Pinpoint the cell where the given text exists, returning its (X, Y) midpoint coordinate. 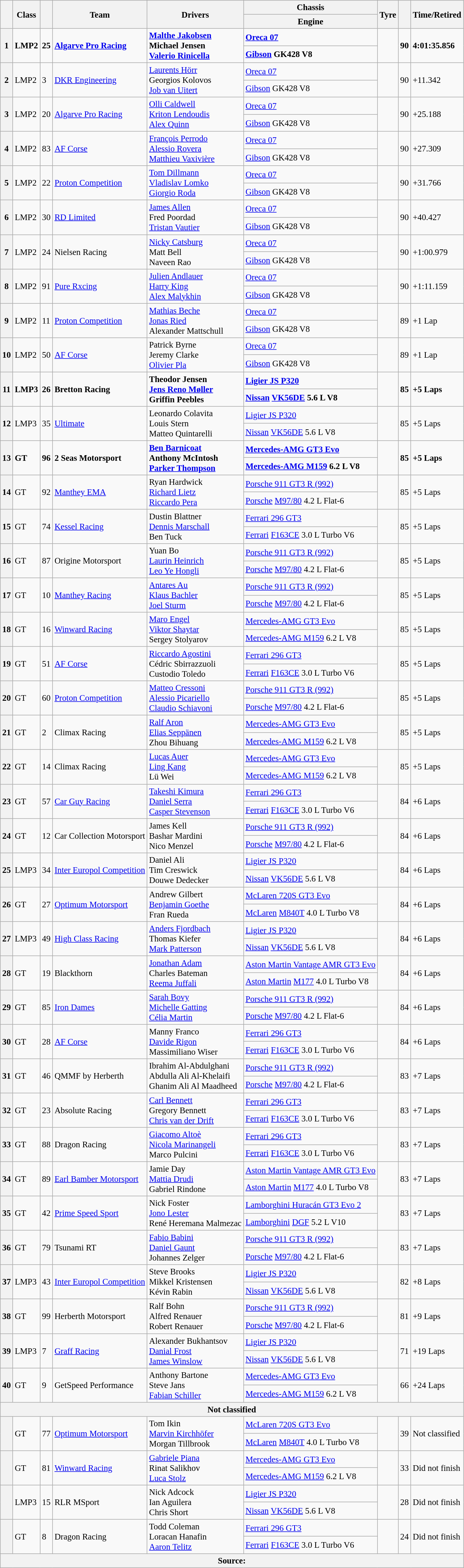
92 (46, 492)
66 (405, 1385)
Nicky Catsburg Matt Bell Naveen Rao (195, 252)
Drivers (195, 14)
Anthony Bartone Steve Jans Fabian Schiller (195, 1385)
Laurents Hörr Georgios Kolovos Job van Uitert (195, 80)
James Kell Bashar Mardini Nico Menzel (195, 836)
6 (7, 217)
Theodor Jensen Jens Reno Møller Griffin Peebles (195, 389)
82 (405, 1282)
+11.342 (437, 80)
+25.188 (437, 114)
Ben Barnicoat Anthony McIntosh Parker Thompson (195, 458)
+31.766 (437, 183)
60 (46, 698)
49 (46, 939)
99 (46, 1316)
Ultimate (100, 424)
Leonardo Colavita Louis Stern Matteo Quintarelli (195, 424)
Nick Foster Jono Lester René Heremana Malmezac (195, 1213)
Ryan Hardwick Richard Lietz Riccardo Pera (195, 492)
Dustin Blattner Dennis Marschall Ben Tuck (195, 526)
Jonathan Adam Charles Bateman Reema Juffali (195, 973)
+27.309 (437, 149)
32 (7, 1111)
71 (405, 1351)
Blackthorn (100, 973)
Tyre (388, 14)
17 (7, 595)
Time/Retired (437, 14)
Malthe Jakobsen Michael Jensen Valerio Rinicella (195, 46)
Carl Bennett Gregory Bennett Chris van der Drift (195, 1111)
Nick Adcock Ian Aguilera Chris Short (195, 1502)
Patrick Byrne Jeremy Clarke Olivier Pla (195, 355)
Manthey EMA (100, 492)
Car Guy Racing (100, 801)
+9 Laps (437, 1316)
Manny Franco Davide Rigon Massimiliano Wiser (195, 1042)
2 Seas Motorsport (100, 458)
Ibrahim Al-Abdulghani Abdulla Ali Al-Khelaifi Ghanim Ali Al Maadheed (195, 1076)
Anders Fjordbach Thomas Kiefer Mark Patterson (195, 939)
+24 Laps (437, 1385)
Mathias Beche Jonas Ried Alexander Mattschull (195, 321)
Jamie Day Mattia Drudi Gabriel Rindone (195, 1179)
Engine (311, 22)
Gabriele Piana Rinat Salikhov Luca Stolz (195, 1468)
Herberth Motorsport (100, 1316)
Fabio Babini Daniel Gaunt Johannes Zelger (195, 1248)
91 (46, 286)
Ralf Bohn Alfred Renauer Robert Renauer (195, 1316)
Lucas Auer Ling Kang Lü Wei (195, 767)
GetSpeed Performance (100, 1385)
RLR MSport (100, 1502)
Riccardo Agostini Cédric Sbirrazzuoli Custodio Toledo (195, 664)
Graff Racing (100, 1351)
Absolute Racing (100, 1111)
36 (7, 1248)
+1:11.159 (437, 286)
42 (46, 1213)
Daniel Ali Tim Creswick Douwe Dedecker (195, 870)
Andrew Gilbert Benjamin Goethe Fran Rueda (195, 904)
Kessel Racing (100, 526)
DKR Engineering (100, 80)
46 (46, 1076)
QMMF by Herberth (100, 1076)
Tsunami RT (100, 1248)
37 (7, 1282)
Prime Speed Sport (100, 1213)
Nielsen Racing (100, 252)
Takeshi Kimura Daniel Serra Casper Stevenson (195, 801)
13 (7, 458)
51 (46, 664)
88 (46, 1145)
96 (46, 458)
+1:00.979 (437, 252)
Source: (232, 1561)
Class (26, 14)
Iron Dames (100, 1007)
Team (100, 14)
29 (7, 1007)
Tom Dillmann Vladislav Lomko Giorgio Roda (195, 183)
79 (46, 1248)
Todd Coleman Loracan Hanafin Aaron Telitz (195, 1537)
+8 Laps (437, 1282)
+40.427 (437, 217)
Car Collection Motorsport (100, 836)
Origine Motorsport (100, 561)
Ralf Aron Elias Seppänen Zhou Bihuang (195, 733)
RD Limited (100, 217)
1 (7, 46)
50 (46, 355)
Tom Ikin Marvin Kirchhöfer Morgan Tillbrook (195, 1433)
31 (7, 1076)
Manthey Racing (100, 595)
5 (7, 183)
21 (7, 733)
Lamborghini DGF 5.2 L V10 (311, 1222)
40 (7, 1385)
Sarah Bovy Michelle Gatting Célia Martin (195, 1007)
57 (46, 801)
Earl Bamber Motorsport (100, 1179)
74 (46, 526)
77 (46, 1433)
Matteo Cressoni Alessio Picariello Claudio Schiavoni (195, 698)
Alexander Bukhantsov Danial Frost James Winslow (195, 1351)
18 (7, 630)
François Perrodo Alessio Rovera Matthieu Vaxivière (195, 149)
Yuan Bo Laurin Heinrich Leo Ye Hongli (195, 561)
Maro Engel Viktor Shaytar Sergey Stolyarov (195, 630)
Lamborghini Huracán GT3 Evo 2 (311, 1205)
Julien Andlauer Harry King Alex Malykhin (195, 286)
43 (46, 1282)
High Class Racing (100, 939)
+19 Laps (437, 1351)
4:01:35.856 (437, 46)
4 (7, 149)
James Allen Fred Poordad Tristan Vautier (195, 217)
Antares Au Klaus Bachler Joel Sturm (195, 595)
Bretton Racing (100, 389)
Pure Rxcing (100, 286)
Giacomo Altoè Nicola Marinangeli Marco Pulcini (195, 1145)
38 (7, 1316)
Steve Brooks Mikkel Kristensen Kévin Rabin (195, 1282)
Chassis (311, 7)
87 (46, 561)
Olli Caldwell Kriton Lendoudis Alex Quinn (195, 114)
